Detect which cell encompasses the target text, then output its [X, Y] center coordinate. 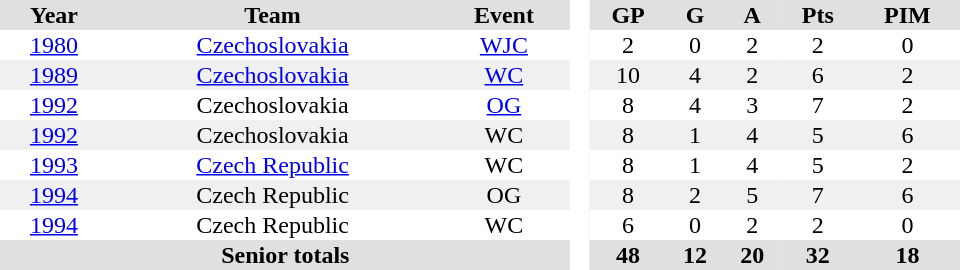
18 [908, 255]
12 [694, 255]
Event [504, 15]
GP [628, 15]
10 [628, 75]
Year [54, 15]
G [694, 15]
1993 [54, 165]
WJC [504, 45]
3 [752, 105]
1980 [54, 45]
48 [628, 255]
A [752, 15]
Pts [818, 15]
1989 [54, 75]
PIM [908, 15]
Senior totals [286, 255]
32 [818, 255]
Team [272, 15]
20 [752, 255]
